Return [x, y] of the center of cell containing provided text 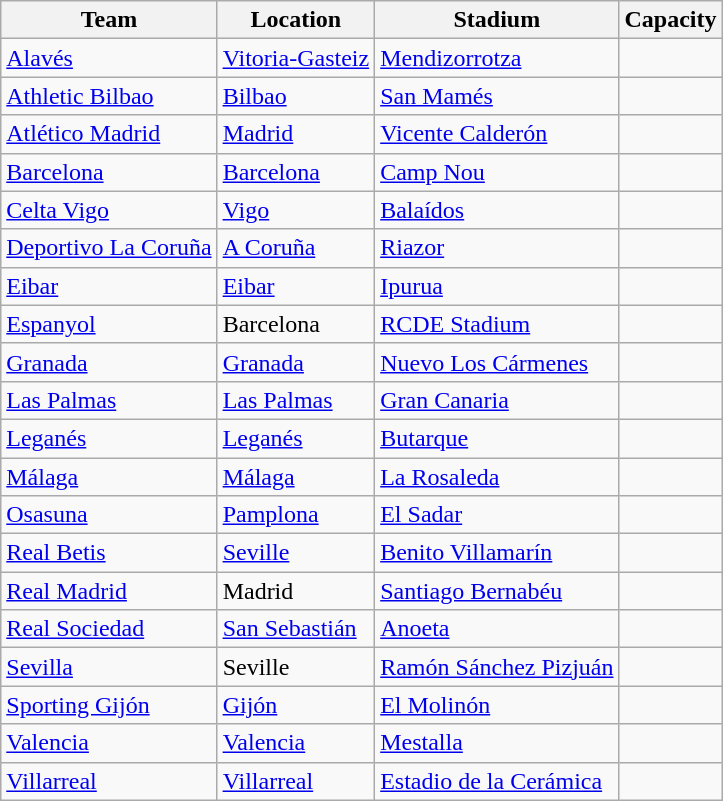
Bilbao [296, 96]
A Coruña [296, 248]
Real Betis [109, 553]
Sporting Gijón [109, 705]
Benito Villamarín [497, 553]
Vicente Calderón [497, 134]
Real Sociedad [109, 629]
Alavés [109, 58]
La Rosaleda [497, 477]
Camp Nou [497, 172]
Osasuna [109, 515]
Deportivo La Coruña [109, 248]
Pamplona [296, 515]
Athletic Bilbao [109, 96]
Vigo [296, 210]
Atlético Madrid [109, 134]
RCDE Stadium [497, 324]
Mestalla [497, 743]
Ipurua [497, 286]
Estadio de la Cerámica [497, 781]
Team [109, 20]
Balaídos [497, 210]
Anoeta [497, 629]
Location [296, 20]
El Molinón [497, 705]
Stadium [497, 20]
El Sadar [497, 515]
Gijón [296, 705]
Santiago Bernabéu [497, 591]
Gran Canaria [497, 400]
Celta Vigo [109, 210]
Espanyol [109, 324]
Vitoria-Gasteiz [296, 58]
Ramón Sánchez Pizjuán [497, 667]
San Sebastián [296, 629]
Mendizorrotza [497, 58]
Sevilla [109, 667]
San Mamés [497, 96]
Real Madrid [109, 591]
Butarque [497, 438]
Nuevo Los Cármenes [497, 362]
Riazor [497, 248]
Capacity [670, 20]
